Return [x, y] of the center of cell containing provided text 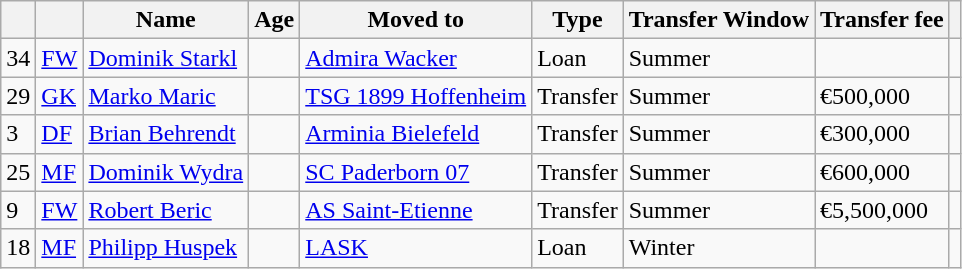
€5,500,000 [882, 210]
29 [18, 96]
Type [578, 20]
Admira Wacker [416, 58]
€600,000 [882, 172]
Transfer Window [718, 20]
Arminia Bielefeld [416, 134]
Philipp Huspek [166, 248]
Dominik Wydra [166, 172]
Brian Behrendt [166, 134]
Transfer fee [882, 20]
AS Saint-Etienne [416, 210]
DF [60, 134]
34 [18, 58]
€300,000 [882, 134]
Winter [718, 248]
TSG 1899 Hoffenheim [416, 96]
25 [18, 172]
LASK [416, 248]
SC Paderborn 07 [416, 172]
Moved to [416, 20]
Robert Beric [166, 210]
Name [166, 20]
Dominik Starkl [166, 58]
GK [60, 96]
18 [18, 248]
€500,000 [882, 96]
Marko Maric [166, 96]
Age [274, 20]
9 [18, 210]
3 [18, 134]
